From the cell containing the given text, extract its center point as (x, y) coordinate. 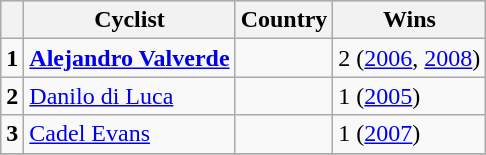
Cadel Evans (130, 134)
Country (284, 20)
2 (2006, 2008) (410, 58)
Alejandro Valverde (130, 58)
1 (12, 58)
Cyclist (130, 20)
Wins (410, 20)
1 (2005) (410, 96)
3 (12, 134)
2 (12, 96)
1 (2007) (410, 134)
Danilo di Luca (130, 96)
